Return the (X, Y) coordinate for the center point of the cell that contains the specified text.  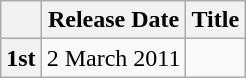
Release Date (114, 20)
Title (216, 20)
1st (21, 58)
2 March 2011 (114, 58)
